From the cell containing the given text, extract its center point as [x, y] coordinate. 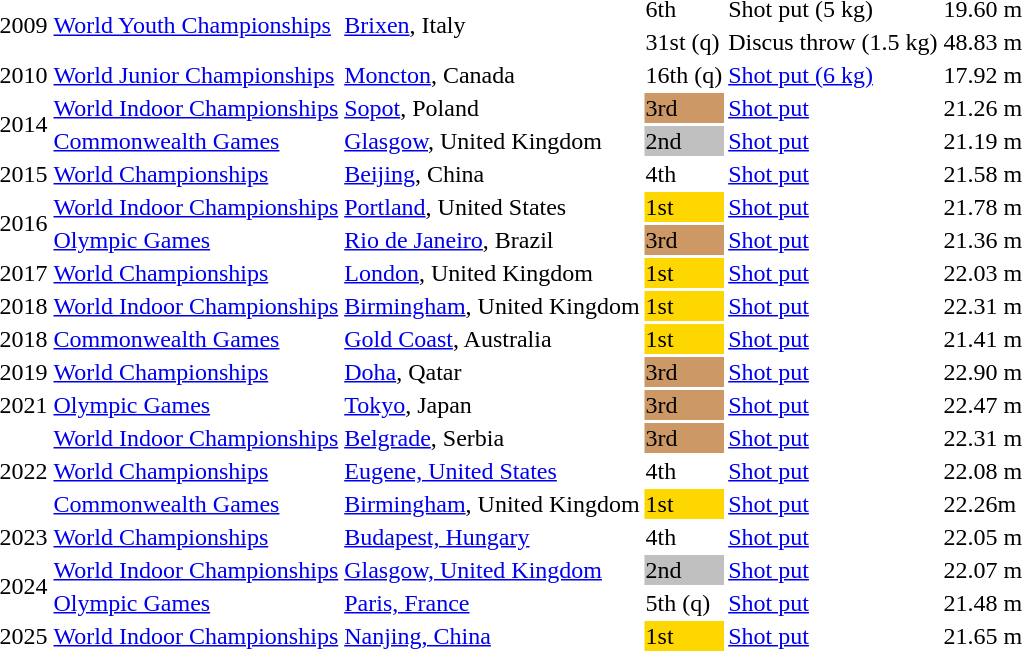
Doha, Qatar [492, 372]
Portland, United States [492, 207]
Shot put (6 kg) [833, 75]
Sopot, Poland [492, 108]
Eugene, United States [492, 471]
31st (q) [684, 42]
Rio de Janeiro, Brazil [492, 240]
Gold Coast, Australia [492, 339]
Nanjing, China [492, 636]
Tokyo, Japan [492, 405]
Belgrade, Serbia [492, 438]
Moncton, Canada [492, 75]
Discus throw (1.5 kg) [833, 42]
World Junior Championships [196, 75]
16th (q) [684, 75]
London, United Kingdom [492, 273]
Paris, France [492, 603]
5th (q) [684, 603]
Beijing, China [492, 174]
Budapest, Hungary [492, 537]
